Return the (X, Y) coordinate for the center point of the cell that contains the specified text.  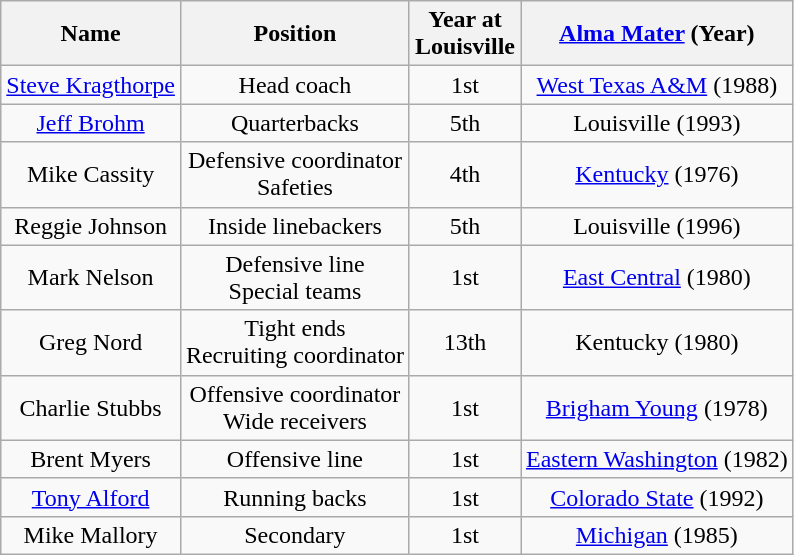
East Central (1980) (658, 278)
Running backs (294, 497)
Year atLouisville (464, 34)
Mike Mallory (91, 535)
Brent Myers (91, 459)
Steve Kragthorpe (91, 85)
Michigan (1985) (658, 535)
Offensive line (294, 459)
Mike Cassity (91, 174)
Quarterbacks (294, 123)
Greg Nord (91, 342)
Defensive coordinatorSafeties (294, 174)
Eastern Washington (1982) (658, 459)
Reggie Johnson (91, 226)
Louisville (1996) (658, 226)
Kentucky (1980) (658, 342)
Alma Mater (Year) (658, 34)
Charlie Stubbs (91, 408)
Jeff Brohm (91, 123)
West Texas A&M (1988) (658, 85)
Kentucky (1976) (658, 174)
13th (464, 342)
Brigham Young (1978) (658, 408)
Head coach (294, 85)
Offensive coordinatorWide receivers (294, 408)
Mark Nelson (91, 278)
Inside linebackers (294, 226)
Name (91, 34)
Position (294, 34)
Secondary (294, 535)
Tony Alford (91, 497)
Tight endsRecruiting coordinator (294, 342)
Colorado State (1992) (658, 497)
4th (464, 174)
Louisville (1993) (658, 123)
Defensive lineSpecial teams (294, 278)
